Return the [X, Y] coordinate for the center point of the cell that contains the specified text.  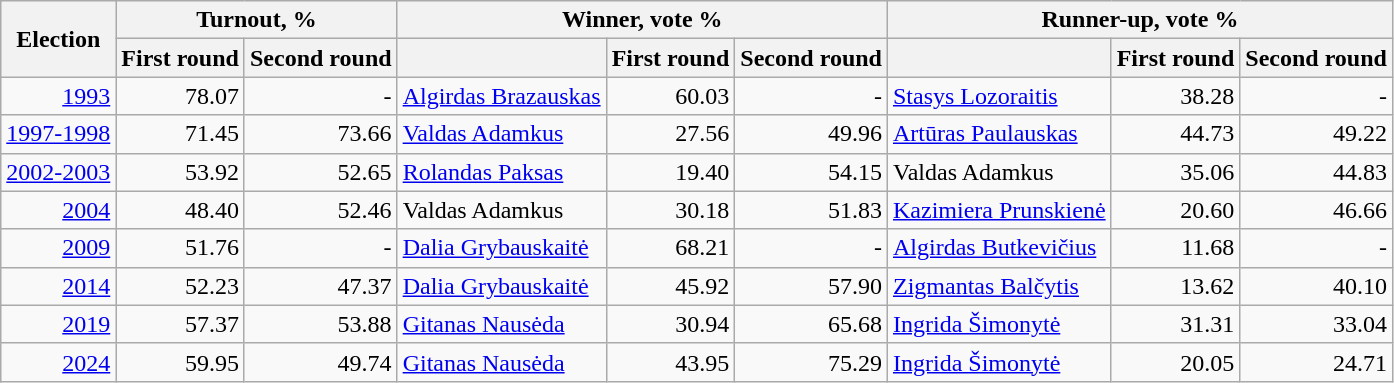
Kazimiera Prunskienė [999, 210]
Algirdas Butkevičius [999, 248]
44.83 [1316, 172]
52.23 [180, 286]
45.92 [670, 286]
2014 [58, 286]
60.03 [670, 96]
20.60 [1176, 210]
49.22 [1316, 134]
48.40 [180, 210]
51.76 [180, 248]
11.68 [1176, 248]
75.29 [812, 362]
52.65 [320, 172]
Runner-up, vote % [1140, 20]
46.66 [1316, 210]
49.74 [320, 362]
31.31 [1176, 324]
44.73 [1176, 134]
2024 [58, 362]
43.95 [670, 362]
Stasys Lozoraitis [999, 96]
38.28 [1176, 96]
53.92 [180, 172]
65.68 [812, 324]
30.18 [670, 210]
2002-2003 [58, 172]
30.94 [670, 324]
27.56 [670, 134]
2004 [58, 210]
24.71 [1316, 362]
Algirdas Brazauskas [502, 96]
73.66 [320, 134]
19.40 [670, 172]
Election [58, 39]
78.07 [180, 96]
53.88 [320, 324]
40.10 [1316, 286]
1997-1998 [58, 134]
33.04 [1316, 324]
71.45 [180, 134]
2019 [58, 324]
57.37 [180, 324]
Winner, vote % [642, 20]
52.46 [320, 210]
35.06 [1176, 172]
1993 [58, 96]
47.37 [320, 286]
13.62 [1176, 286]
49.96 [812, 134]
Rolandas Paksas [502, 172]
20.05 [1176, 362]
57.90 [812, 286]
2009 [58, 248]
68.21 [670, 248]
54.15 [812, 172]
51.83 [812, 210]
Turnout, % [256, 20]
Zigmantas Balčytis [999, 286]
59.95 [180, 362]
Artūras Paulauskas [999, 134]
